Scan for the cell matching the given text and deliver its (x, y) coordinate at center. 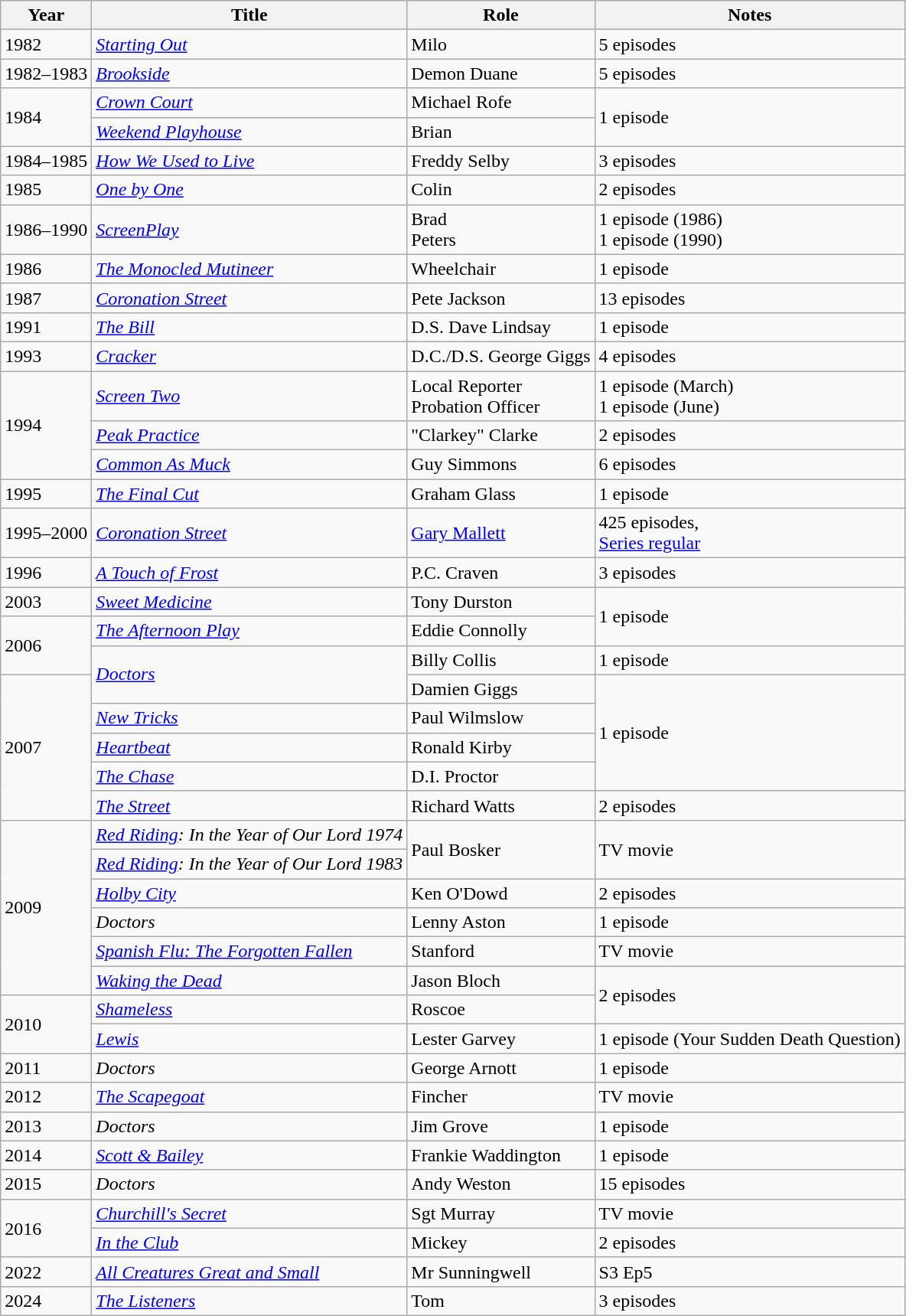
2003 (46, 602)
2014 (46, 1155)
The Final Cut (249, 494)
2009 (46, 907)
1995 (46, 494)
Weekend Playhouse (249, 132)
2007 (46, 747)
The Street (249, 805)
D.I. Proctor (500, 776)
2012 (46, 1097)
The Chase (249, 776)
6 episodes (750, 465)
1982–1983 (46, 73)
2015 (46, 1184)
Milo (500, 44)
ScreenPlay (249, 230)
1995–2000 (46, 533)
2013 (46, 1126)
Tony Durston (500, 602)
Scott & Bailey (249, 1155)
Eddie Connolly (500, 631)
Year (46, 15)
1993 (46, 356)
1986–1990 (46, 230)
BradPeters (500, 230)
In the Club (249, 1243)
New Tricks (249, 718)
Gary Mallett (500, 533)
How We Used to Live (249, 161)
Lenny Aston (500, 923)
Brookside (249, 73)
Notes (750, 15)
Red Riding: In the Year of Our Lord 1974 (249, 834)
1986 (46, 269)
Billy Collis (500, 660)
425 episodes, Series regular (750, 533)
Damien Giggs (500, 689)
Ronald Kirby (500, 747)
Michael Rofe (500, 103)
Freddy Selby (500, 161)
Tom (500, 1301)
Jim Grove (500, 1126)
Wheelchair (500, 269)
Graham Glass (500, 494)
Lester Garvey (500, 1039)
Stanford (500, 952)
Red Riding: In the Year of Our Lord 1983 (249, 864)
Roscoe (500, 1010)
Waking the Dead (249, 981)
Fincher (500, 1097)
1991 (46, 327)
Mr Sunningwell (500, 1272)
"Clarkey" Clarke (500, 436)
2016 (46, 1228)
The Bill (249, 327)
Heartbeat (249, 747)
Mickey (500, 1243)
Sgt Murray (500, 1213)
13 episodes (750, 298)
Ken O'Dowd (500, 893)
The Monocled Mutineer (249, 269)
Colin (500, 190)
The Afternoon Play (249, 631)
Crown Court (249, 103)
Holby City (249, 893)
A Touch of Frost (249, 573)
Paul Wilmslow (500, 718)
P.C. Craven (500, 573)
Shameless (249, 1010)
1996 (46, 573)
1 episode (March)1 episode (June) (750, 395)
Andy Weston (500, 1184)
Frankie Waddington (500, 1155)
1 episode (Your Sudden Death Question) (750, 1039)
1987 (46, 298)
1 episode (1986)1 episode (1990) (750, 230)
George Arnott (500, 1068)
1985 (46, 190)
15 episodes (750, 1184)
Demon Duane (500, 73)
The Scapegoat (249, 1097)
Jason Bloch (500, 981)
Role (500, 15)
The Listeners (249, 1301)
Lewis (249, 1039)
Peak Practice (249, 436)
Pete Jackson (500, 298)
1982 (46, 44)
2022 (46, 1272)
One by One (249, 190)
Sweet Medicine (249, 602)
D.S. Dave Lindsay (500, 327)
1984–1985 (46, 161)
4 episodes (750, 356)
Common As Muck (249, 465)
Starting Out (249, 44)
All Creatures Great and Small (249, 1272)
Paul Bosker (500, 849)
Cracker (249, 356)
1994 (46, 424)
2011 (46, 1068)
Brian (500, 132)
S3 Ep5 (750, 1272)
Richard Watts (500, 805)
D.C./D.S. George Giggs (500, 356)
Screen Two (249, 395)
Local ReporterProbation Officer (500, 395)
2010 (46, 1024)
2006 (46, 645)
Title (249, 15)
2024 (46, 1301)
Spanish Flu: The Forgotten Fallen (249, 952)
1984 (46, 117)
Churchill's Secret (249, 1213)
Guy Simmons (500, 465)
